Capture the cell that displays the provided text and extract its (x, y) central coordinate. 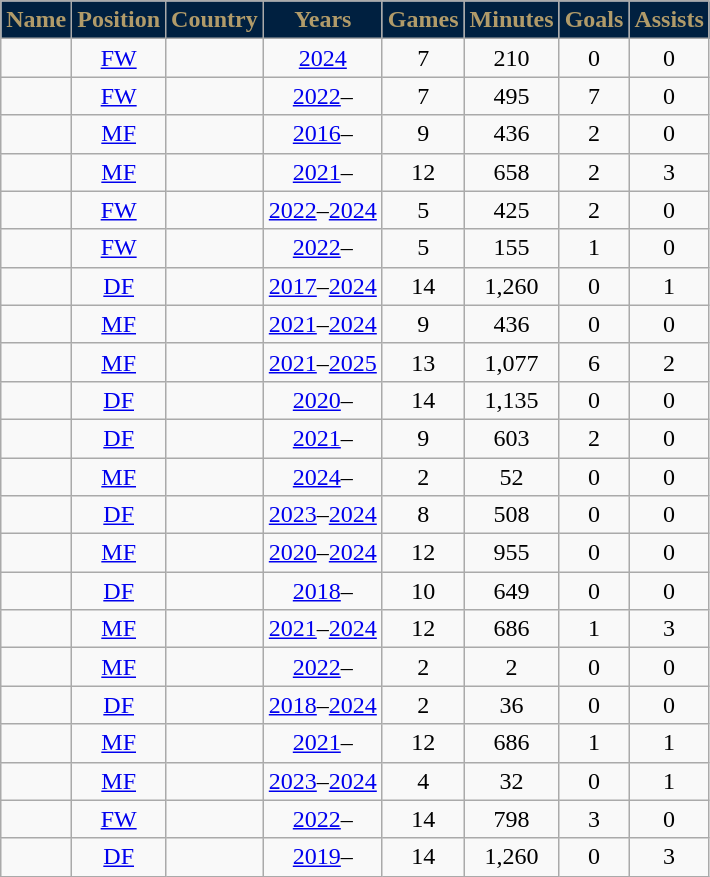
13 (423, 362)
32 (512, 781)
Position (119, 20)
2022–2024 (322, 210)
603 (512, 438)
Years (322, 20)
1,135 (512, 400)
955 (512, 553)
425 (512, 210)
508 (512, 515)
1,077 (512, 362)
Name (36, 20)
2020–2024 (322, 553)
2017–2024 (322, 286)
2024 (322, 58)
658 (512, 172)
2019– (322, 857)
Country (215, 20)
Assists (669, 20)
Minutes (512, 20)
2020– (322, 400)
4 (423, 781)
649 (512, 591)
495 (512, 96)
6 (594, 362)
2024– (322, 477)
2018– (322, 591)
2018–2024 (322, 705)
Goals (594, 20)
2021–2025 (322, 362)
10 (423, 591)
2016– (322, 134)
210 (512, 58)
798 (512, 819)
52 (512, 477)
155 (512, 248)
Games (423, 20)
8 (423, 515)
36 (512, 705)
